Detect which cell encompasses the target text, then output its (x, y) center coordinate. 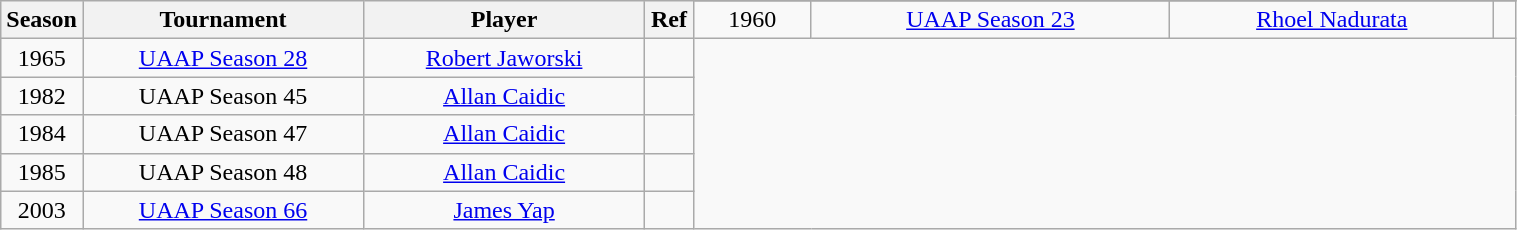
Rhoel Nadurata (1332, 20)
1965 (42, 58)
UAAP Season 48 (222, 172)
Season (42, 20)
1984 (42, 134)
UAAP Season 23 (990, 20)
Tournament (222, 20)
UAAP Season 66 (222, 210)
Robert Jaworski (504, 58)
UAAP Season 28 (222, 58)
UAAP Season 45 (222, 96)
Ref (670, 20)
Player (504, 20)
James Yap (504, 210)
1982 (42, 96)
2003 (42, 210)
1960 (752, 20)
1985 (42, 172)
UAAP Season 47 (222, 134)
